Output the [x, y] coordinate of the center of the cell containing the given text.  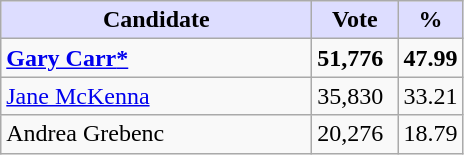
% [430, 20]
Andrea Grebenc [156, 134]
33.21 [430, 96]
Candidate [156, 20]
51,776 [355, 58]
20,276 [355, 134]
35,830 [355, 96]
47.99 [430, 58]
Gary Carr* [156, 58]
18.79 [430, 134]
Jane McKenna [156, 96]
Vote [355, 20]
